From the cell containing the given text, extract its center point as (X, Y) coordinate. 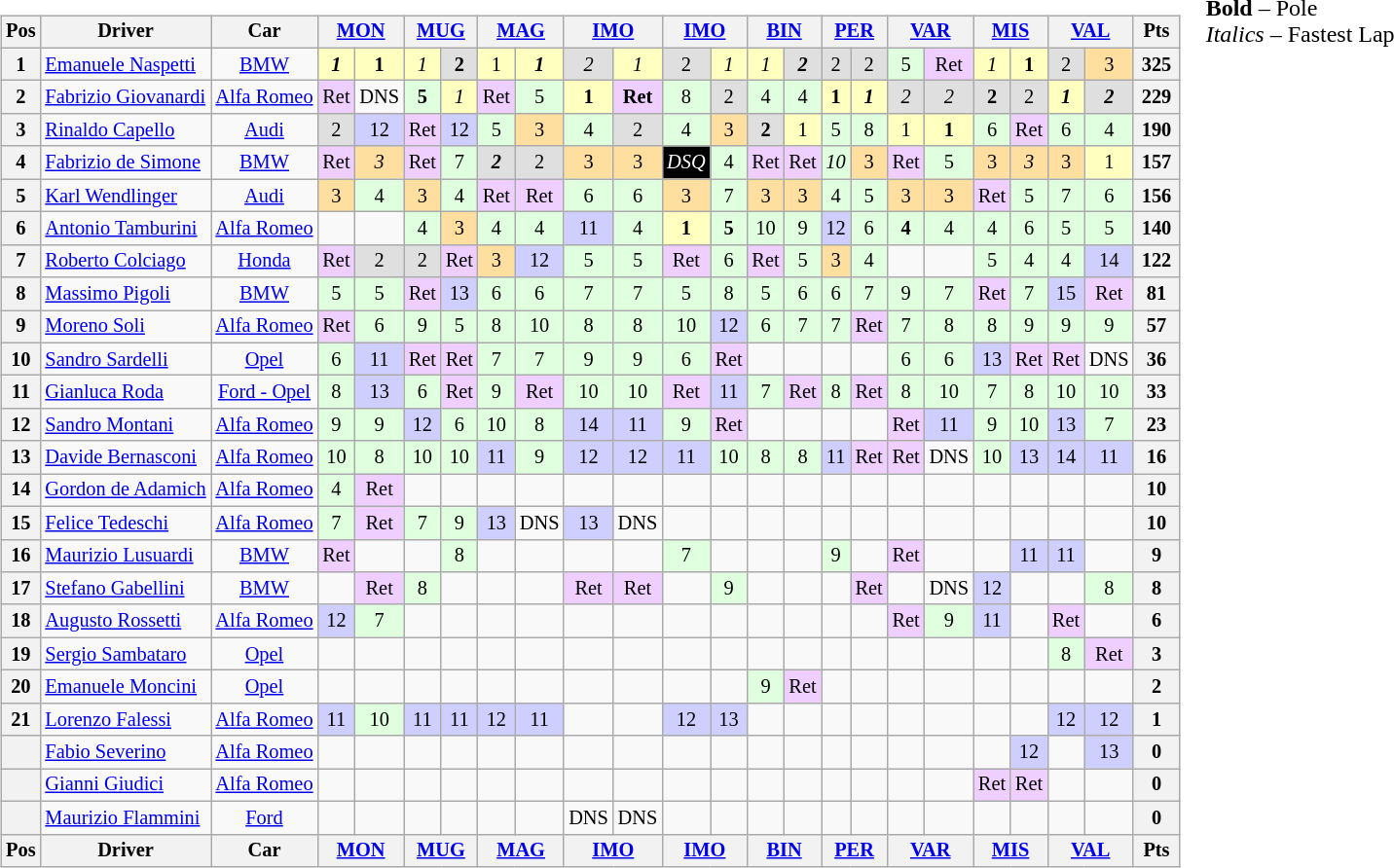
140 (1156, 229)
122 (1156, 261)
Roberto Colciago (125, 261)
DSQ (685, 163)
Emanuele Naspetti (125, 64)
21 (20, 719)
229 (1156, 97)
Gianluca Roda (125, 392)
Karl Wendlinger (125, 196)
Ford - Opel (265, 392)
Massimo Pigoli (125, 294)
Sandro Montani (125, 425)
23 (1156, 425)
Stefano Gabellini (125, 589)
Davide Bernasconi (125, 457)
Rinaldo Capello (125, 130)
Emanuele Moncini (125, 687)
18 (20, 621)
Augusto Rossetti (125, 621)
17 (20, 589)
36 (1156, 359)
19 (20, 654)
Maurizio Lusuardi (125, 556)
Moreno Soli (125, 327)
20 (20, 687)
Fabrizio Giovanardi (125, 97)
Sergio Sambataro (125, 654)
Antonio Tamburini (125, 229)
Maurizio Flammini (125, 817)
Gianni Giudici (125, 785)
Gordon de Adamich (125, 490)
Felice Tedeschi (125, 523)
Lorenzo Falessi (125, 719)
Fabio Severino (125, 752)
325 (1156, 64)
33 (1156, 392)
Honda (265, 261)
190 (1156, 130)
81 (1156, 294)
156 (1156, 196)
Fabrizio de Simone (125, 163)
157 (1156, 163)
Ford (265, 817)
57 (1156, 327)
Sandro Sardelli (125, 359)
